Pinpoint the cell where the given text exists, returning its (X, Y) midpoint coordinate. 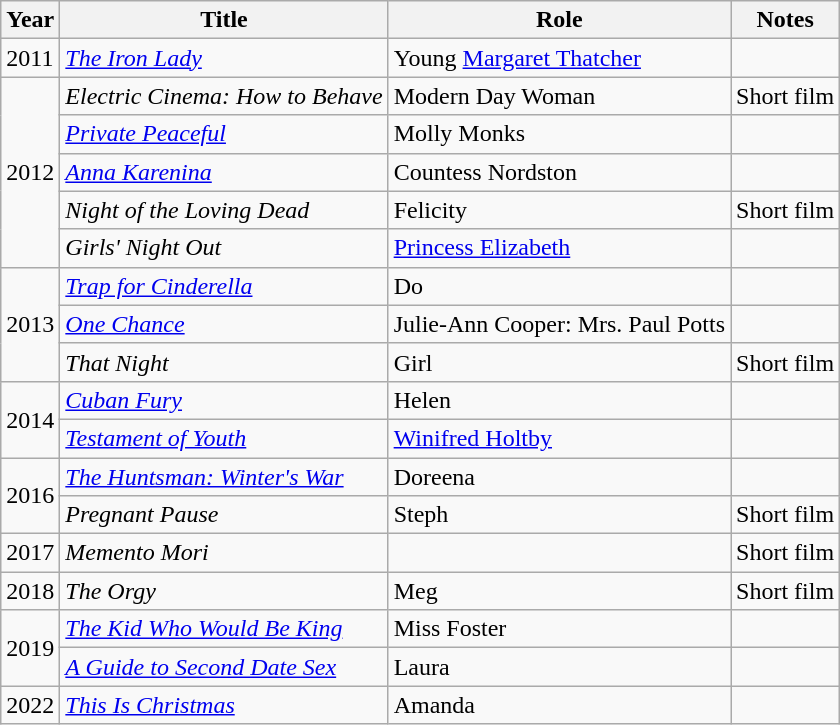
Electric Cinema: How to Behave (224, 96)
Amanda (559, 705)
The Orgy (224, 591)
Young Margaret Thatcher (559, 58)
2019 (30, 648)
2022 (30, 705)
Year (30, 20)
Private Peaceful (224, 134)
Testament of Youth (224, 438)
Cuban Fury (224, 400)
Anna Karenina (224, 172)
Steph (559, 515)
2012 (30, 172)
The Huntsman: Winter's War (224, 477)
The Iron Lady (224, 58)
The Kid Who Would Be King (224, 629)
Memento Mori (224, 553)
2013 (30, 324)
Miss Foster (559, 629)
Countess Nordston (559, 172)
Laura (559, 667)
Felicity (559, 210)
Doreena (559, 477)
One Chance (224, 324)
Helen (559, 400)
Trap for Cinderella (224, 286)
Role (559, 20)
Modern Day Woman (559, 96)
2016 (30, 496)
This Is Christmas (224, 705)
2017 (30, 553)
2018 (30, 591)
Pregnant Pause (224, 515)
Girl (559, 362)
2011 (30, 58)
Notes (786, 20)
Girls' Night Out (224, 248)
2014 (30, 419)
Molly Monks (559, 134)
Princess Elizabeth (559, 248)
Winifred Holtby (559, 438)
Title (224, 20)
That Night (224, 362)
Meg (559, 591)
Julie-Ann Cooper: Mrs. Paul Potts (559, 324)
Night of the Loving Dead (224, 210)
A Guide to Second Date Sex (224, 667)
Do (559, 286)
